Provide the [x, y] coordinate of the cell's center where the given text is located.  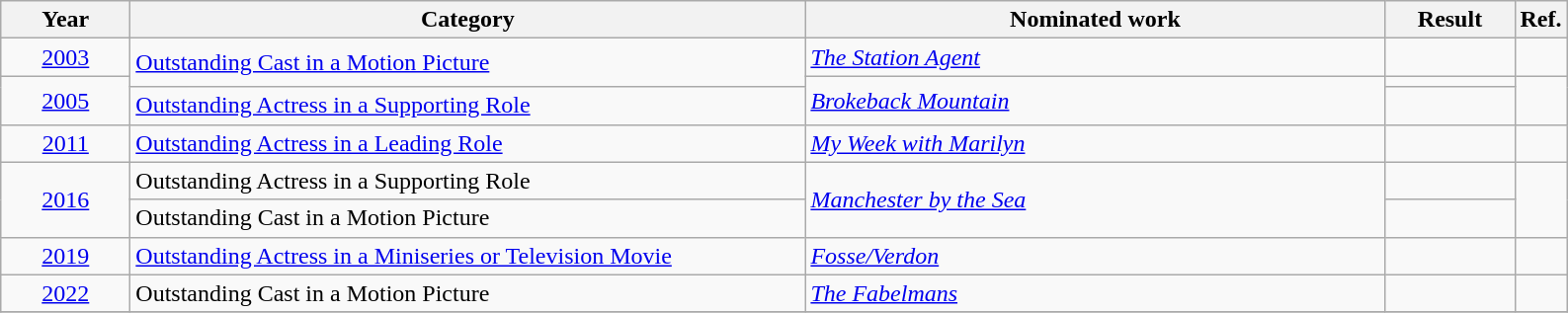
Fosse/Verdon [1095, 256]
The Fabelmans [1095, 293]
2019 [65, 256]
Outstanding Actress in a Leading Role [468, 143]
2005 [65, 101]
Brokeback Mountain [1095, 101]
Result [1450, 20]
Outstanding Actress in a Miniseries or Television Movie [468, 256]
2016 [65, 199]
Category [468, 20]
Nominated work [1095, 20]
Year [65, 20]
Ref. [1541, 20]
2011 [65, 143]
The Station Agent [1095, 57]
2003 [65, 57]
2022 [65, 293]
Manchester by the Sea [1095, 199]
My Week with Marilyn [1095, 143]
